For the text-containing cell, return its midpoint in [x, y] coordinate format. 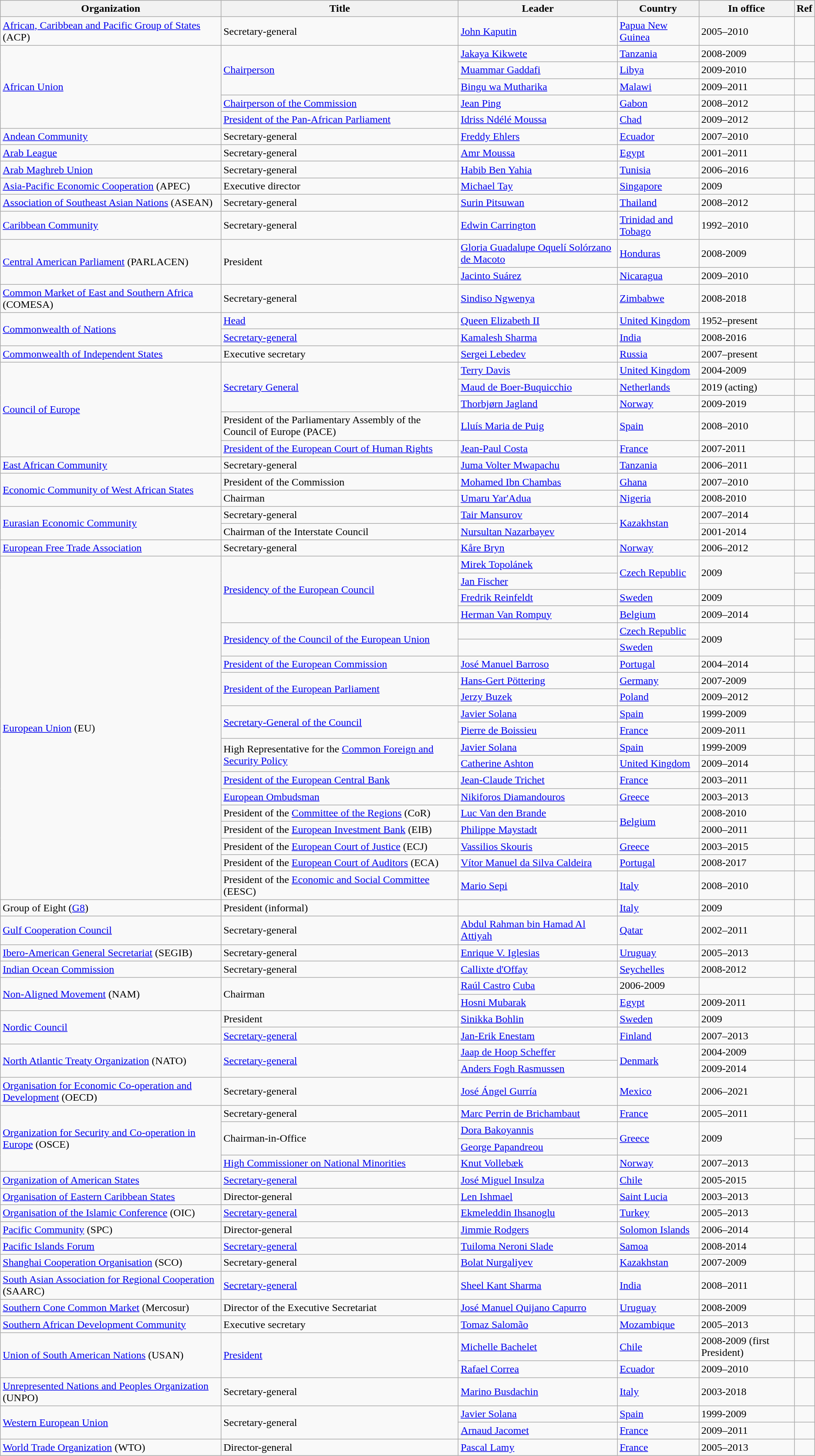
2009-2019 [746, 404]
High Representative for the Common Foreign and Security Policy [340, 755]
2008-2014 [746, 1246]
Jimmie Rodgers [538, 1230]
Queen Elizabeth II [538, 321]
Enrique V. Iglesias [538, 953]
2007–present [746, 354]
Netherlands [658, 387]
Title [340, 9]
European Free Trade Association [111, 548]
Leader [538, 9]
Habib Ben Yahia [538, 169]
Philippe Maystadt [538, 830]
European Ombudsman [340, 796]
Secretary General [340, 387]
2019 (acting) [746, 387]
Gloria Guadalupe Oquelí Solórzano de Macoto [538, 253]
Jakaya Kikwete [538, 54]
Country [658, 9]
Jerzy Buzek [538, 697]
President of the Economic and Social Committee (EESC) [340, 886]
Vítor Manuel da Silva Caldeira [538, 863]
Papua New Guinea [658, 31]
Hosni Mubarak [538, 1002]
Ref [805, 9]
World Trade Organization (WTO) [111, 1447]
Vassilios Skouris [538, 846]
South Asian Association for Regional Cooperation (SAARC) [111, 1285]
Mohamed Ibn Chambas [538, 482]
Sindiso Ngwenya [538, 299]
Presidency of the Council of the European Union [340, 639]
José Miguel Insulza [538, 1180]
Nikiforos Diamandouros [538, 796]
2003–2015 [746, 846]
2008-2018 [746, 299]
Secretary-General of the Council [340, 722]
Pacific Islands Forum [111, 1246]
Tair Mansurov [538, 515]
Maud de Boer-Buquicchio [538, 387]
Tunisia [658, 169]
Mirek Topolánek [538, 565]
Organization [111, 9]
Idriss Ndélé Moussa [538, 120]
Common Market of East and Southern Africa (COMESA) [111, 299]
African Union [111, 87]
Indian Ocean Commission [111, 969]
Jean-Paul Costa [538, 448]
President of the European Central Bank [340, 780]
Trinidad and Tobago [658, 225]
Singapore [658, 186]
2001-2014 [746, 532]
Edwin Carrington [538, 225]
Sinikka Bohlin [538, 1019]
Libya [658, 70]
President of the European Commission [340, 664]
2001–2011 [746, 153]
José Ángel Gurría [538, 1091]
Economic Community of West African States [111, 490]
Juma Volter Mwapachu [538, 465]
Knut Vollebæk [538, 1163]
2007-2011 [746, 448]
Mozambique [658, 1324]
Qatar [658, 930]
Chad [658, 120]
Jacinto Suárez [538, 276]
Jean-Claude Trichet [538, 780]
Andean Community [111, 136]
Freddy Ehlers [538, 136]
Commonwealth of Independent States [111, 354]
Southern Cone Common Market (Mercosur) [111, 1308]
Chairperson [340, 70]
2008-2017 [746, 863]
Catherine Ashton [538, 763]
North Atlantic Treaty Organization (NATO) [111, 1060]
2006–2016 [746, 169]
Shanghai Cooperation Organisation (SCO) [111, 1263]
European Union (EU) [111, 728]
President of the Parliamentary Assembly of the Council of Europe (PACE) [340, 426]
Pacific Community (SPC) [111, 1230]
Jean Ping [538, 103]
Solomon Islands [658, 1230]
Bolat Nurgaliyev [538, 1263]
2008–2011 [746, 1285]
Thorbjørn Jagland [538, 404]
President of the European Parliament [340, 689]
2002–2011 [746, 930]
Ghana [658, 482]
Denmark [658, 1060]
2006–2012 [746, 548]
East African Community [111, 465]
Council of Europe [111, 409]
George Papandreou [538, 1147]
Herman Van Rompuy [538, 614]
Gabon [658, 103]
Arab Maghreb Union [111, 169]
2009-2010 [746, 70]
Raúl Castro Cuba [538, 986]
Organization for Security and Co-operation in Europe (OSCE) [111, 1139]
President of the Committee of the Regions (CoR) [340, 813]
Nicaragua [658, 276]
Caribbean Community [111, 225]
2006-2009 [658, 986]
Arnaud Jacomet [538, 1431]
Abdul Rahman bin Hamad Al Attiyah [538, 930]
2006–2014 [746, 1230]
Pierre de Boissieu [538, 730]
José Manuel Barroso [538, 664]
Organisation of Eastern Caribbean States [111, 1196]
2004–2014 [746, 664]
Thailand [658, 202]
2003-2018 [746, 1392]
Samoa [658, 1246]
Len Ishmael [538, 1196]
Michelle Bachelet [538, 1346]
Western European Union [111, 1422]
1992–2010 [746, 225]
2000–2011 [746, 830]
Chairman-in-Office [340, 1139]
President of the European Investment Bank (EIB) [340, 830]
Executive director [340, 186]
Muammar Gaddafi [538, 70]
Ibero-American General Secretariat (SEGIB) [111, 953]
Mexico [658, 1091]
2005–2010 [746, 31]
Umaru Yar'Adua [538, 498]
Mario Sepi [538, 886]
2009-2014 [746, 1068]
Lluís Maria de Puig [538, 426]
Gulf Cooperation Council [111, 930]
Jan Fischer [538, 581]
Union of South American Nations (USAN) [111, 1355]
Tuiloma Neroni Slade [538, 1246]
Saint Lucia [658, 1196]
2008-2016 [746, 337]
Terry Davis [538, 371]
Germany [658, 681]
Finland [658, 1035]
John Kaputin [538, 31]
Association of Southeast Asian Nations (ASEAN) [111, 202]
Honduras [658, 253]
Rafael Correa [538, 1369]
Non-Aligned Movement (NAM) [111, 994]
Poland [658, 697]
Nursultan Nazarbayev [538, 532]
President of the Pan-African Parliament [340, 120]
Eurasian Economic Community [111, 523]
2006–2011 [746, 465]
President of the European Court of Justice (ECJ) [340, 846]
Jaap de Hoop Scheffer [538, 1052]
2005-2015 [746, 1180]
2008-2012 [746, 969]
Nigeria [658, 498]
High Commissioner on National Minorities [340, 1163]
Asia-Pacific Economic Cooperation (APEC) [111, 186]
Arab League [111, 153]
Commonwealth of Nations [111, 329]
African, Caribbean and Pacific Group of States (ACP) [111, 31]
Sheel Kant Sharma [538, 1285]
Southern African Development Community [111, 1324]
Group of Eight (G8) [111, 908]
Marc Perrin de Brichambaut [538, 1114]
President of the European Court of Auditors (ECA) [340, 863]
Nordic Council [111, 1027]
Surin Pitsuwan [538, 202]
Central American Parliament (PARLACEN) [111, 262]
Malawi [658, 87]
Organization of American States [111, 1180]
Sergei Lebedev [538, 354]
Jan-Erik Enestam [538, 1035]
Luc Van den Brande [538, 813]
Chairperson of the Commission [340, 103]
In office [746, 9]
Ekmeleddin Ihsanoglu [538, 1213]
Organisation of the Islamic Conference (OIC) [111, 1213]
2008-2009 (first President) [746, 1346]
President of the European Court of Human Rights [340, 448]
Fredrik Reinfeldt [538, 598]
Callixte d'Offay [538, 969]
Presidency of the European Council [340, 590]
President of the Commission [340, 482]
2005–2011 [746, 1114]
2003–2011 [746, 780]
Zimbabwe [658, 299]
Kamalesh Sharma [538, 337]
President (informal) [340, 908]
Organisation for Economic Co-operation and Development (OECD) [111, 1091]
Unrepresented Nations and Peoples Organization (UNPO) [111, 1392]
2006–2021 [746, 1091]
Chairman of the Interstate Council [340, 532]
2007–2014 [746, 515]
Dora Bakoyannis [538, 1130]
Tomaz Salomão [538, 1324]
Anders Fogh Rasmussen [538, 1068]
Russia [658, 354]
José Manuel Quijano Capurro [538, 1308]
Marino Busdachin [538, 1392]
Pascal Lamy [538, 1447]
Michael Tay [538, 186]
1952–present [746, 321]
Head [340, 321]
Director of the Executive Secretariat [340, 1308]
Bingu wa Mutharika [538, 87]
Amr Moussa [538, 153]
Seychelles [658, 969]
Turkey [658, 1213]
Hans-Gert Pöttering [538, 681]
Kåre Bryn [538, 548]
